Return [X, Y] of the center of cell containing provided text 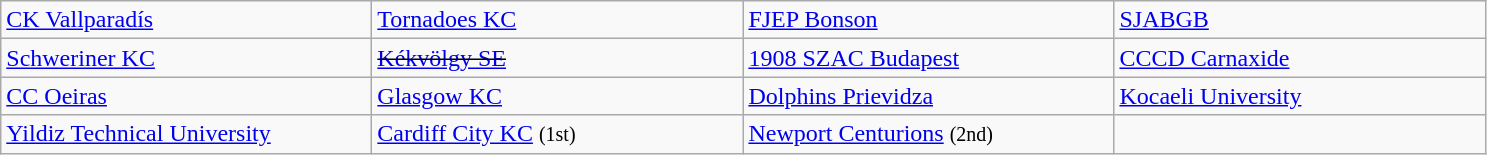
Kocaeli University [1300, 96]
SJABGB [1300, 20]
FJEP Bonson [928, 20]
Kékvölgy SE [558, 58]
CCCD Carnaxide [1300, 58]
Newport Centurions (2nd) [928, 134]
Cardiff City KC (1st) [558, 134]
1908 SZAC Budapest [928, 58]
CK Vallparadís [186, 20]
Dolphins Prievidza [928, 96]
Yildiz Technical University [186, 134]
Glasgow KC [558, 96]
Schweriner KC [186, 58]
Tornadoes KC [558, 20]
CC Oeiras [186, 96]
